Pinpoint the cell where the given text exists, returning its [X, Y] midpoint coordinate. 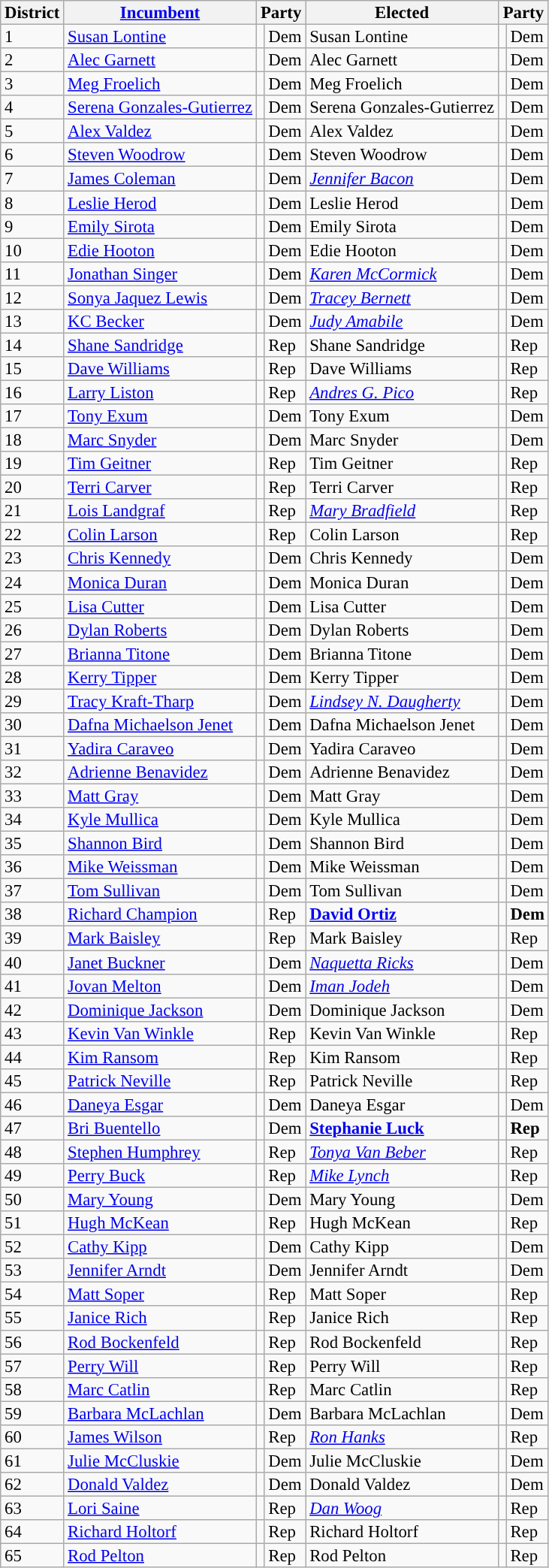
58 [32, 1389]
57 [32, 1366]
3 [32, 84]
28 [32, 678]
38 [32, 915]
Incumbent [161, 13]
34 [32, 820]
Janet Buckner [161, 962]
10 [32, 250]
15 [32, 369]
52 [32, 1247]
60 [32, 1437]
14 [32, 345]
Ron Hanks [403, 1437]
Jennifer Bacon [403, 179]
59 [32, 1413]
7 [32, 179]
37 [32, 891]
62 [32, 1485]
James Wilson [161, 1437]
43 [32, 1033]
8 [32, 203]
Iman Jodeh [403, 986]
33 [32, 796]
Karen McCormick [403, 273]
56 [32, 1342]
22 [32, 535]
Mary Bradfield [403, 511]
65 [32, 1556]
26 [32, 630]
63 [32, 1508]
23 [32, 559]
16 [32, 392]
District [32, 13]
32 [32, 772]
53 [32, 1270]
Larry Liston [161, 392]
20 [32, 488]
41 [32, 986]
35 [32, 844]
Perry Buck [161, 1176]
61 [32, 1461]
44 [32, 1057]
50 [32, 1200]
30 [32, 725]
27 [32, 654]
51 [32, 1223]
46 [32, 1104]
48 [32, 1152]
Andres G. Pico [403, 392]
Lindsey N. Daugherty [403, 701]
64 [32, 1532]
19 [32, 464]
Dan Woog [403, 1508]
1 [32, 37]
Stephen Humphrey [161, 1152]
17 [32, 416]
Naquetta Ricks [403, 962]
Lois Landgraf [161, 511]
47 [32, 1128]
29 [32, 701]
KC Becker [161, 322]
Tracy Kraft-Tharp [161, 701]
24 [32, 582]
12 [32, 298]
James Coleman [161, 179]
49 [32, 1176]
6 [32, 155]
Jovan Melton [161, 986]
9 [32, 226]
5 [32, 131]
Stephanie Luck [403, 1128]
Judy Amabile [403, 322]
Richard Champion [161, 915]
4 [32, 107]
Tracey Bernett [403, 298]
40 [32, 962]
36 [32, 867]
39 [32, 938]
Tonya Van Beber [403, 1152]
Lori Saine [161, 1508]
David Ortiz [403, 915]
Bri Buentello [161, 1128]
Mike Lynch [403, 1176]
18 [32, 440]
11 [32, 273]
21 [32, 511]
2 [32, 60]
42 [32, 1010]
Elected [403, 13]
55 [32, 1319]
54 [32, 1295]
31 [32, 748]
Sonya Jaquez Lewis [161, 298]
45 [32, 1081]
25 [32, 606]
Jonathan Singer [161, 273]
13 [32, 322]
